From the cell containing the given text, extract its center point as (x, y) coordinate. 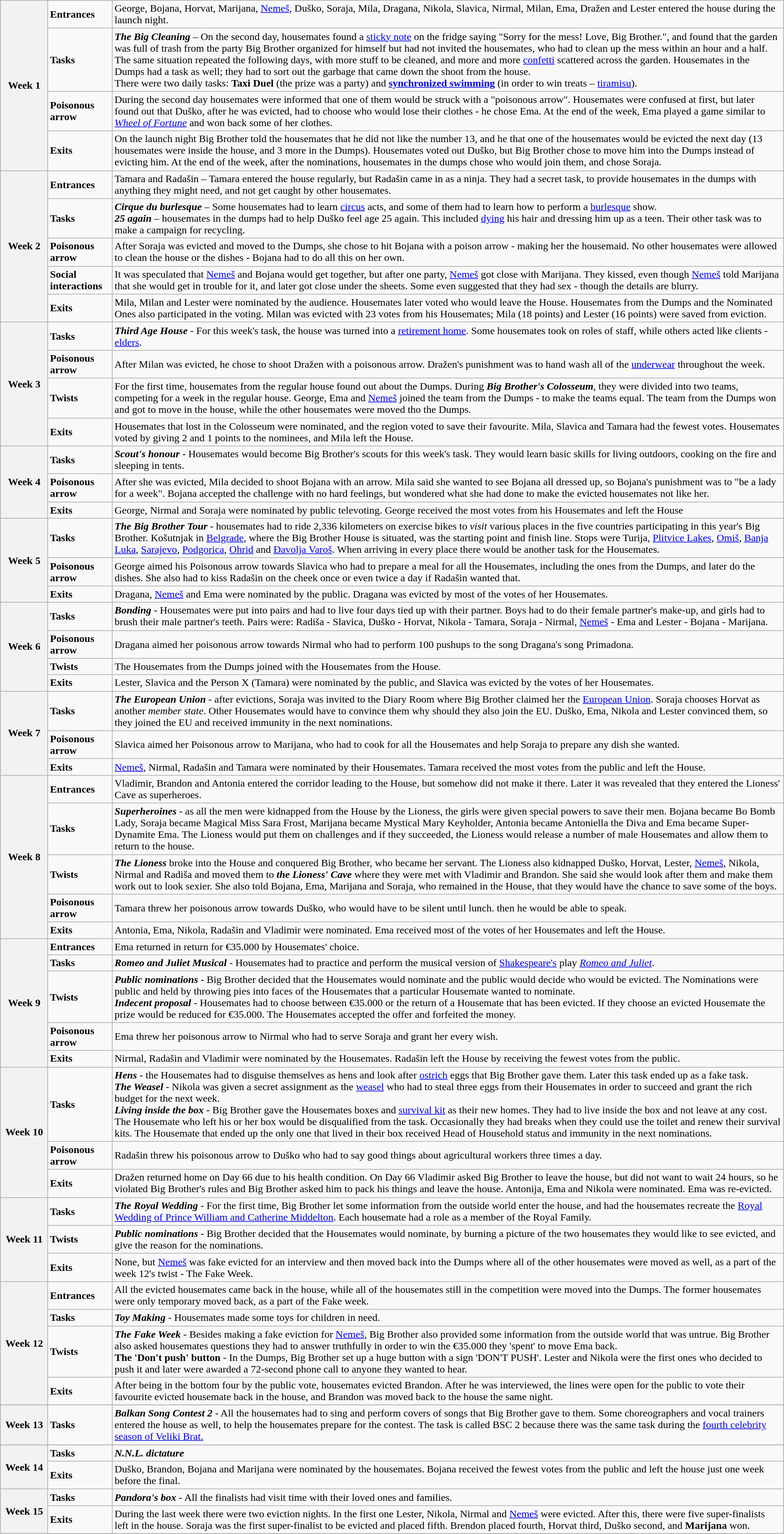
N.N.L. dictature (448, 1453)
Toy Making - Housemates made some toys for children in need. (448, 1317)
Week 8 (24, 857)
Week 10 (24, 1132)
Nirmal, Radašin and Vladimir were nominated by the Housemates. Radašin left the House by receiving the fewest votes from the public. (448, 1059)
Slavica aimed her Poisonous arrow to Marijana, who had to cook for all the Housemates and help Soraja to prepare any dish she wanted. (448, 745)
Radašin threw his poisonous arrow to Duško who had to say good things about agricultural workers three times a day. (448, 1156)
Week 5 (24, 561)
Tamara threw her poisonous arrow towards Duško, who would have to be silent until lunch. then he would be able to speak. (448, 908)
Week 15 (24, 1511)
Week 1 (24, 85)
George, Nirmal and Soraja were nominated by public televoting. George received the most votes from his Housemates and left the House (448, 510)
Dragana, Nemeš and Ema were nominated by the public. Dragana was evicted by most of the votes of her Housemates. (448, 594)
The Housemates from the Dumps joined with the Housemates from the House. (448, 666)
Lester, Slavica and the Person X (Tamara) were nominated by the public, and Slavica was evicted by the votes of her Housemates. (448, 683)
Week 11 (24, 1239)
Week 2 (24, 246)
Week 6 (24, 647)
Week 7 (24, 733)
Week 4 (24, 482)
Week 14 (24, 1467)
Antonia, Ema, Nikola, Radašin and Vladimir were nominated. Ema received most of the votes of her Housemates and left the House. (448, 930)
Nemeš, Nirmal, Radašin and Tamara were nominated by their Housemates. Tamara received the most votes from the public and left the House. (448, 767)
Romeo and Juliet Musical - Housemates had to practice and perform the musical version of Shakespeare's play Romeo and Juliet. (448, 963)
Week 13 (24, 1425)
Pandora's box - All the finalists had visit time with their loved ones and families. (448, 1497)
Ema threw her poisonous arrow to Nirmal who had to serve Soraja and grant her every wish. (448, 1037)
Social interactions (80, 280)
Week 9 (24, 1003)
Week 12 (24, 1343)
Week 3 (24, 384)
Ema returned in return for €35.000 by Housemates' choice. (448, 947)
Dragana aimed her poisonous arrow towards Nirmal who had to perform 100 pushups to the song Dragana's song Primadona. (448, 644)
